From the cell containing the given text, extract its center point as (X, Y) coordinate. 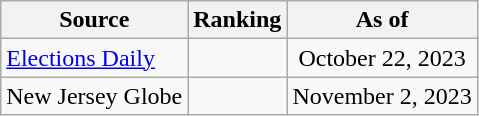
Source (94, 20)
October 22, 2023 (382, 58)
New Jersey Globe (94, 96)
As of (382, 20)
Elections Daily (94, 58)
November 2, 2023 (382, 96)
Ranking (238, 20)
